Extract the [x, y] coordinate from the center of the cell holding the provided text.  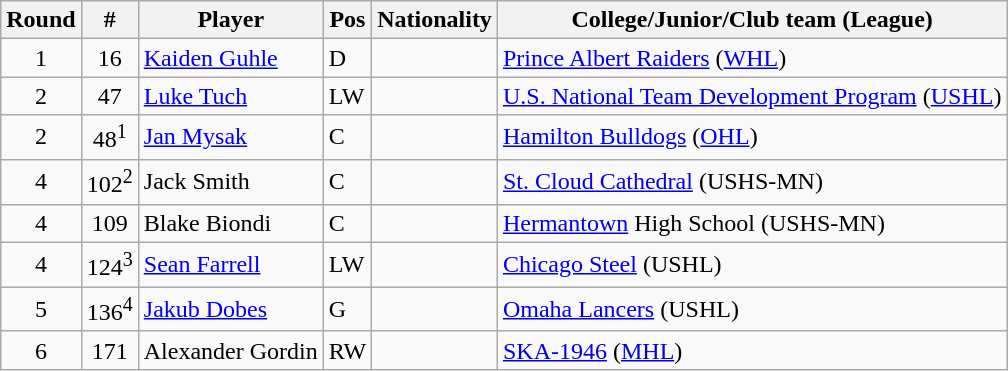
109 [110, 223]
College/Junior/Club team (League) [752, 20]
Nationality [435, 20]
481 [110, 138]
47 [110, 96]
171 [110, 350]
1364 [110, 310]
Jan Mysak [230, 138]
U.S. National Team Development Program (USHL) [752, 96]
Omaha Lancers (USHL) [752, 310]
Prince Albert Raiders (WHL) [752, 58]
SKA-1946 (MHL) [752, 350]
Jack Smith [230, 182]
Chicago Steel (USHL) [752, 264]
# [110, 20]
G [347, 310]
Round [41, 20]
Player [230, 20]
Pos [347, 20]
1243 [110, 264]
Hermantown High School (USHS-MN) [752, 223]
Luke Tuch [230, 96]
D [347, 58]
5 [41, 310]
St. Cloud Cathedral (USHS-MN) [752, 182]
6 [41, 350]
1022 [110, 182]
RW [347, 350]
Hamilton Bulldogs (OHL) [752, 138]
Blake Biondi [230, 223]
16 [110, 58]
Kaiden Guhle [230, 58]
Jakub Dobes [230, 310]
1 [41, 58]
Alexander Gordin [230, 350]
Sean Farrell [230, 264]
